Extract the (X, Y) coordinate from the center of the cell holding the provided text.  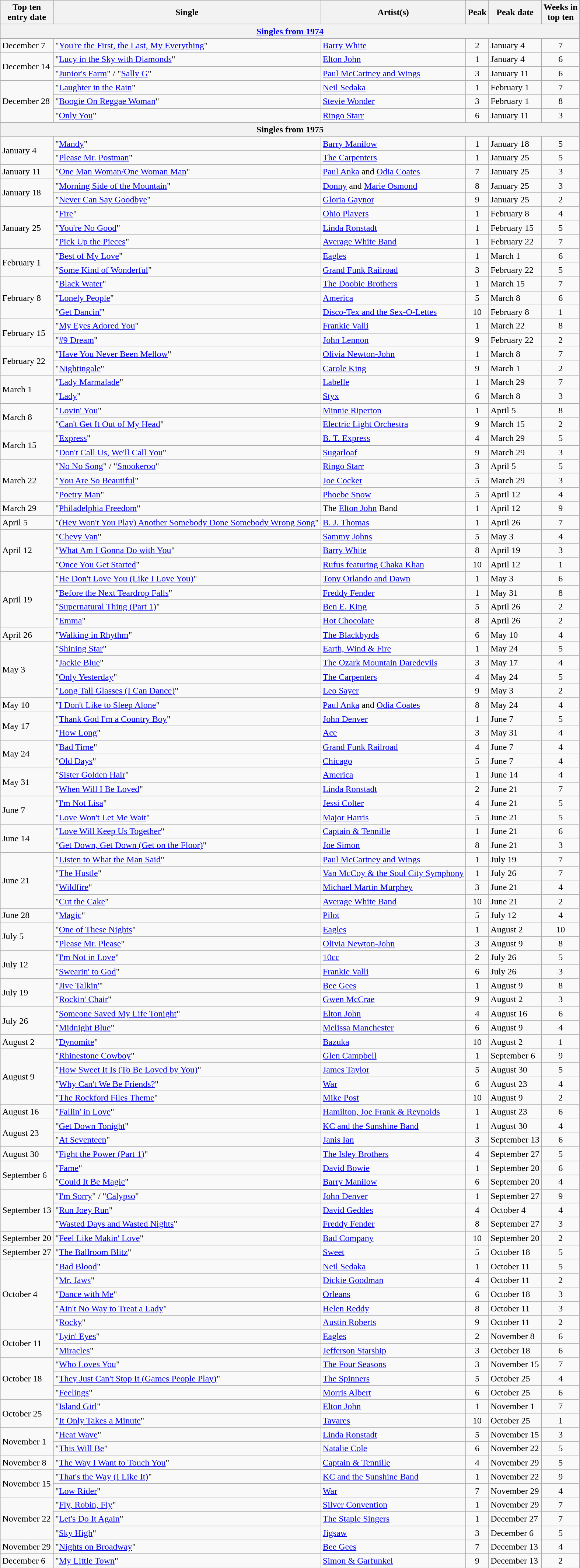
Major Harris (393, 817)
Peak (477, 13)
Bazuka (393, 1042)
"Who Loves You" (187, 1364)
Simon & Garfunkel (393, 1561)
"They Just Can't Stop It (Games People Play)" (187, 1378)
Single (187, 13)
"Midnight Blue" (187, 1028)
"Someone Saved My Life Tonight" (187, 1014)
"My Eyes Adored You" (187, 326)
Mike Post (393, 1098)
"Nightingale" (187, 368)
"Long Tall Glasses (I Can Dance)" (187, 691)
B. J. Thomas (393, 522)
"Bad Time" (187, 747)
Jessi Colter (393, 803)
"You Are So Beautiful" (187, 480)
"Fire" (187, 214)
The Four Seasons (393, 1364)
Morris Albert (393, 1393)
Helen Reddy (393, 1308)
Artist(s) (393, 13)
"At Seventeen" (187, 1140)
Jigsaw (393, 1533)
Joe Cocker (393, 480)
"Magic" (187, 915)
"Emma" (187, 620)
"Rockin' Chair" (187, 999)
Sammy Johns (393, 536)
Dickie Goodman (393, 1280)
"Black Water" (187, 284)
"Rhinestone Cowboy" (187, 1056)
Joe Simon (393, 845)
Orleans (393, 1294)
December 7 (27, 45)
"Love Won't Let Me Wait" (187, 817)
"Poetry Man" (187, 494)
"Listen to What the Man Said" (187, 859)
Natalie Cole (393, 1449)
"Bad Blood" (187, 1266)
"Mr. Jaws" (187, 1280)
"My Little Town" (187, 1561)
"Jive Talkin'" (187, 985)
Chicago (393, 761)
"When Will I Be Loved" (187, 789)
Michael Martin Murphey (393, 887)
"Wildfire" (187, 887)
"Sister Golden Hair" (187, 775)
"Chevy Van" (187, 536)
"Mandy" (187, 143)
The Blackbyrds (393, 634)
"Ain't No Way to Treat a Lady" (187, 1308)
"Why Can't We Be Friends?" (187, 1084)
Disco-Tex and the Sex-O-Lettes (393, 312)
Stevie Wonder (393, 101)
Sweet (393, 1252)
"Get Down Tonight" (187, 1126)
"Get Down, Get Down (Get on the Floor)" (187, 845)
"I Don't Like to Sleep Alone" (187, 705)
"The Hustle" (187, 873)
"Miracles" (187, 1350)
Rufus featuring Chaka Khan (393, 564)
"You're the First, the Last, My Everything" (187, 45)
Glen Campbell (393, 1056)
"Before the Next Teardrop Falls" (187, 592)
"Lovin' You" (187, 410)
"Laughter in the Rain" (187, 87)
"Run Joey Run" (187, 1210)
Weeks intop ten (560, 13)
Labelle (393, 382)
"Supernatural Thing (Part 1)" (187, 606)
"Dance with Me" (187, 1294)
Leo Sayer (393, 691)
December 14 (27, 66)
"I'm Not in Love" (187, 957)
The Staple Singers (393, 1519)
Janis Ian (393, 1140)
"The Way I Want to Touch You" (187, 1463)
"This Will Be" (187, 1449)
Minnie Riperton (393, 410)
Pilot (393, 915)
"Only You" (187, 115)
"Fly, Robin, Fly" (187, 1505)
"It Only Takes a Minute" (187, 1421)
"Please Mr. Postman" (187, 157)
"Lonely People" (187, 298)
"Lyin' Eyes" (187, 1336)
"Shining Star" (187, 649)
"How Sweet It Is (To Be Loved by You)" (187, 1070)
"That's the Way (I Like It)" (187, 1477)
"You're No Good" (187, 228)
"Love Will Keep Us Together" (187, 831)
"Jackie Blue" (187, 663)
"Get Dancin'" (187, 312)
"Express" (187, 438)
"Lucy in the Sky with Diamonds" (187, 59)
"The Rockford Files Theme" (187, 1098)
"I'm Not Lisa" (187, 803)
July 5 (27, 936)
December 28 (27, 101)
"Swearin' to God" (187, 971)
"The Ballroom Blitz" (187, 1252)
"Dynomite" (187, 1042)
"Once You Get Started" (187, 564)
Austin Roberts (393, 1322)
"Fight the Power (Part 1)" (187, 1154)
Melissa Manchester (393, 1028)
Electric Light Orchestra (393, 424)
Tavares (393, 1421)
Tony Orlando and Dawn (393, 578)
Sugarloaf (393, 452)
"What Am I Gonna Do with You" (187, 550)
Ace (393, 733)
"Rocky" (187, 1322)
Peak date (515, 13)
Gwen McCrae (393, 999)
The Elton John Band (393, 508)
"Let's Do It Again" (187, 1519)
Donny and Marie Osmond (393, 185)
"No No Song" / "Snookeroo" (187, 466)
"Feelings" (187, 1393)
Top tenentry date (27, 13)
"Cut the Cake" (187, 901)
"Fallin' in Love" (187, 1112)
Earth, Wind & Fire (393, 649)
James Taylor (393, 1070)
"Walking in Rhythm" (187, 634)
Singles from 1974 (290, 31)
"Feel Like Makin' Love" (187, 1238)
Hamilton, Joe Frank & Reynolds (393, 1112)
"Fame" (187, 1168)
Carole King (393, 368)
The Ozark Mountain Daredevils (393, 663)
David Bowie (393, 1168)
"One of These Nights" (187, 929)
"Heat Wave" (187, 1435)
June 28 (27, 915)
Styx (393, 396)
"Wasted Days and Wasted Nights" (187, 1224)
Silver Convention (393, 1505)
"Some Kind of Wonderful" (187, 270)
Phoebe Snow (393, 494)
"I'm Sorry" / "Calypso" (187, 1196)
"#9 Dream" (187, 340)
Ohio Players (393, 214)
"Have You Never Been Mellow" (187, 354)
"How Long" (187, 733)
December 27 (515, 1519)
John Lennon (393, 340)
"(Hey Won't You Play) Another Somebody Done Somebody Wrong Song" (187, 522)
Singles from 1975 (290, 129)
"Island Girl" (187, 1407)
Bad Company (393, 1238)
"Low Rider" (187, 1491)
"Best of My Love" (187, 256)
B. T. Express (393, 438)
"Sky High" (187, 1533)
The Doobie Brothers (393, 284)
"Old Days" (187, 761)
"Can't Get It Out of My Head" (187, 424)
"Morning Side of the Mountain" (187, 185)
"Lady" (187, 396)
Van McCoy & the Soul City Symphony (393, 873)
"Could It Be Magic" (187, 1182)
"Junior's Farm" / "Sally G" (187, 73)
10cc (393, 957)
"Nights on Broadway" (187, 1547)
"Only Yesterday" (187, 677)
"Please Mr. Please" (187, 943)
"Philadelphia Freedom" (187, 508)
"One Man Woman/One Woman Man" (187, 171)
"Boogie On Reggae Woman" (187, 101)
"He Don't Love You (Like I Love You)" (187, 578)
"Pick Up the Pieces" (187, 242)
"Lady Marmalade" (187, 382)
The Spinners (393, 1378)
David Geddes (393, 1210)
Hot Chocolate (393, 620)
"Never Can Say Goodbye" (187, 200)
Ben E. King (393, 606)
"Thank God I'm a Country Boy" (187, 719)
Jefferson Starship (393, 1350)
Gloria Gaynor (393, 200)
"Don't Call Us, We'll Call You" (187, 452)
The Isley Brothers (393, 1154)
